Return (x, y) of the center of cell containing provided text 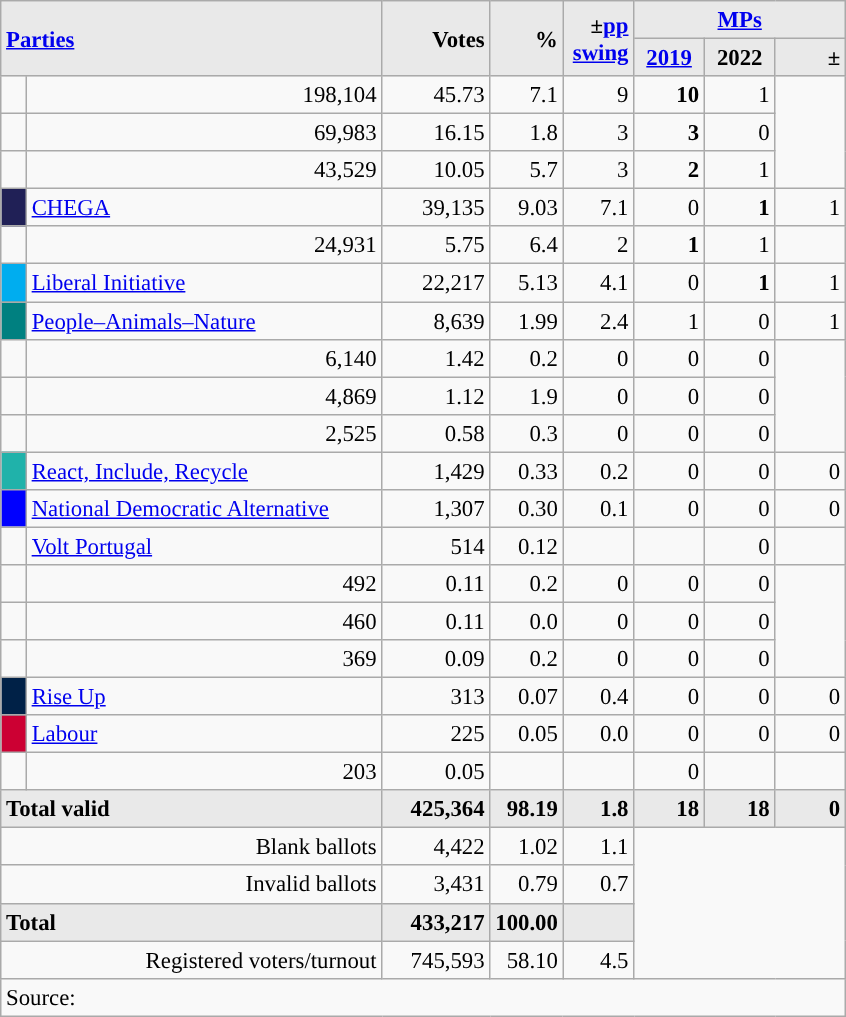
Labour (204, 734)
Source: (424, 997)
1.12 (436, 396)
0.4 (598, 697)
People–Animals–Nature (204, 321)
6.4 (526, 245)
5.75 (436, 245)
MPs (740, 20)
8,639 (436, 321)
745,593 (436, 960)
0.09 (436, 659)
514 (436, 546)
22,217 (436, 283)
Blank ballots (192, 847)
492 (204, 584)
2019 (670, 58)
0.1 (598, 509)
9 (598, 95)
6,140 (204, 358)
369 (204, 659)
1.02 (526, 847)
1,429 (436, 471)
0.58 (436, 433)
4,422 (436, 847)
Total (192, 922)
1.9 (526, 396)
±pp swing (598, 38)
425,364 (436, 809)
5.7 (526, 170)
313 (436, 697)
1.42 (436, 358)
24,931 (204, 245)
Votes (436, 38)
2.4 (598, 321)
0.79 (526, 885)
460 (204, 621)
Total valid (192, 809)
Parties (192, 38)
100.00 (526, 922)
2,525 (204, 433)
9.03 (526, 208)
Invalid ballots (192, 885)
225 (436, 734)
43,529 (204, 170)
198,104 (204, 95)
0.3 (526, 433)
% (526, 38)
React, Include, Recycle (204, 471)
Volt Portugal (204, 546)
4.1 (598, 283)
1,307 (436, 509)
Liberal Initiative (204, 283)
National Democratic Alternative (204, 509)
39,135 (436, 208)
98.19 (526, 809)
0.33 (526, 471)
Registered voters/turnout (192, 960)
10.05 (436, 170)
4,869 (204, 396)
CHEGA (204, 208)
0.07 (526, 697)
433,217 (436, 922)
58.10 (526, 960)
± (810, 58)
10 (670, 95)
0.30 (526, 509)
69,983 (204, 133)
1.1 (598, 847)
0.7 (598, 885)
0.12 (526, 546)
4.5 (598, 960)
45.73 (436, 95)
203 (204, 772)
Rise Up (204, 697)
3,431 (436, 885)
2022 (740, 58)
16.15 (436, 133)
1.99 (526, 321)
5.13 (526, 283)
